From the cell containing the given text, extract its center point as (x, y) coordinate. 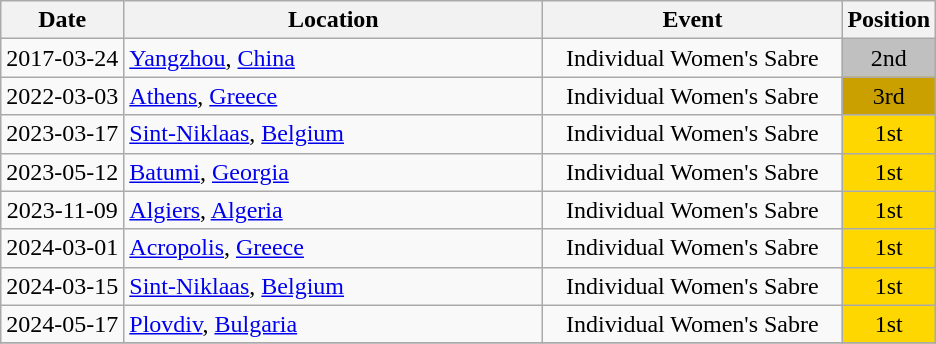
2023-03-17 (62, 134)
Event (692, 20)
Yangzhou, China (334, 58)
Batumi, Georgia (334, 172)
2024-03-15 (62, 286)
Date (62, 20)
2024-03-01 (62, 248)
Algiers, Algeria (334, 210)
2017-03-24 (62, 58)
2024-05-17 (62, 324)
Location (334, 20)
2nd (889, 58)
2023-11-09 (62, 210)
Position (889, 20)
Plovdiv, Bulgaria (334, 324)
2023-05-12 (62, 172)
Acropolis, Greece (334, 248)
Athens, Greece (334, 96)
3rd (889, 96)
2022-03-03 (62, 96)
